Extract the [X, Y] coordinate from the center of the cell holding the provided text.  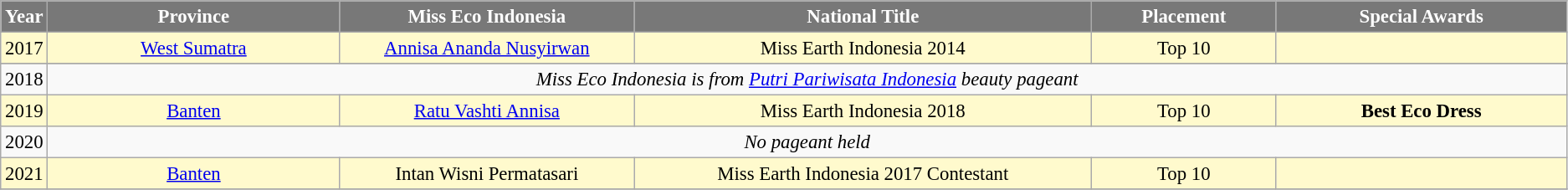
Province [194, 17]
2019 [24, 111]
Ratu Vashti Annisa [487, 111]
2018 [24, 80]
Year [24, 17]
Intan Wisni Permatasari [487, 174]
Miss Eco Indonesia [487, 17]
Miss Earth Indonesia 2017 Contestant [863, 174]
Placement [1184, 17]
No pageant held [807, 142]
Miss Earth Indonesia 2018 [863, 111]
Miss Earth Indonesia 2014 [863, 49]
Best Eco Dress [1422, 111]
2020 [24, 142]
West Sumatra [194, 49]
Miss Eco Indonesia is from Putri Pariwisata Indonesia beauty pageant [807, 80]
2017 [24, 49]
2021 [24, 174]
National Title [863, 17]
Annisa Ananda Nusyirwan [487, 49]
Special Awards [1422, 17]
